Provide the [x, y] coordinate of the cell's center where the given text is located.  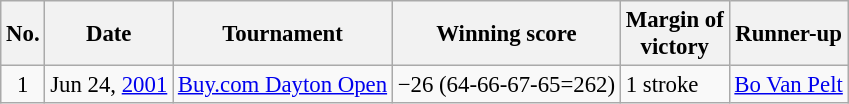
No. [23, 34]
Winning score [506, 34]
Date [109, 34]
Tournament [283, 34]
Jun 24, 2001 [109, 85]
−26 (64-66-67-65=262) [506, 85]
Runner-up [788, 34]
Margin ofvictory [674, 34]
1 [23, 85]
Bo Van Pelt [788, 85]
1 stroke [674, 85]
Buy.com Dayton Open [283, 85]
